Identify which cell holds the provided text, then report its (X, Y) central coordinate. 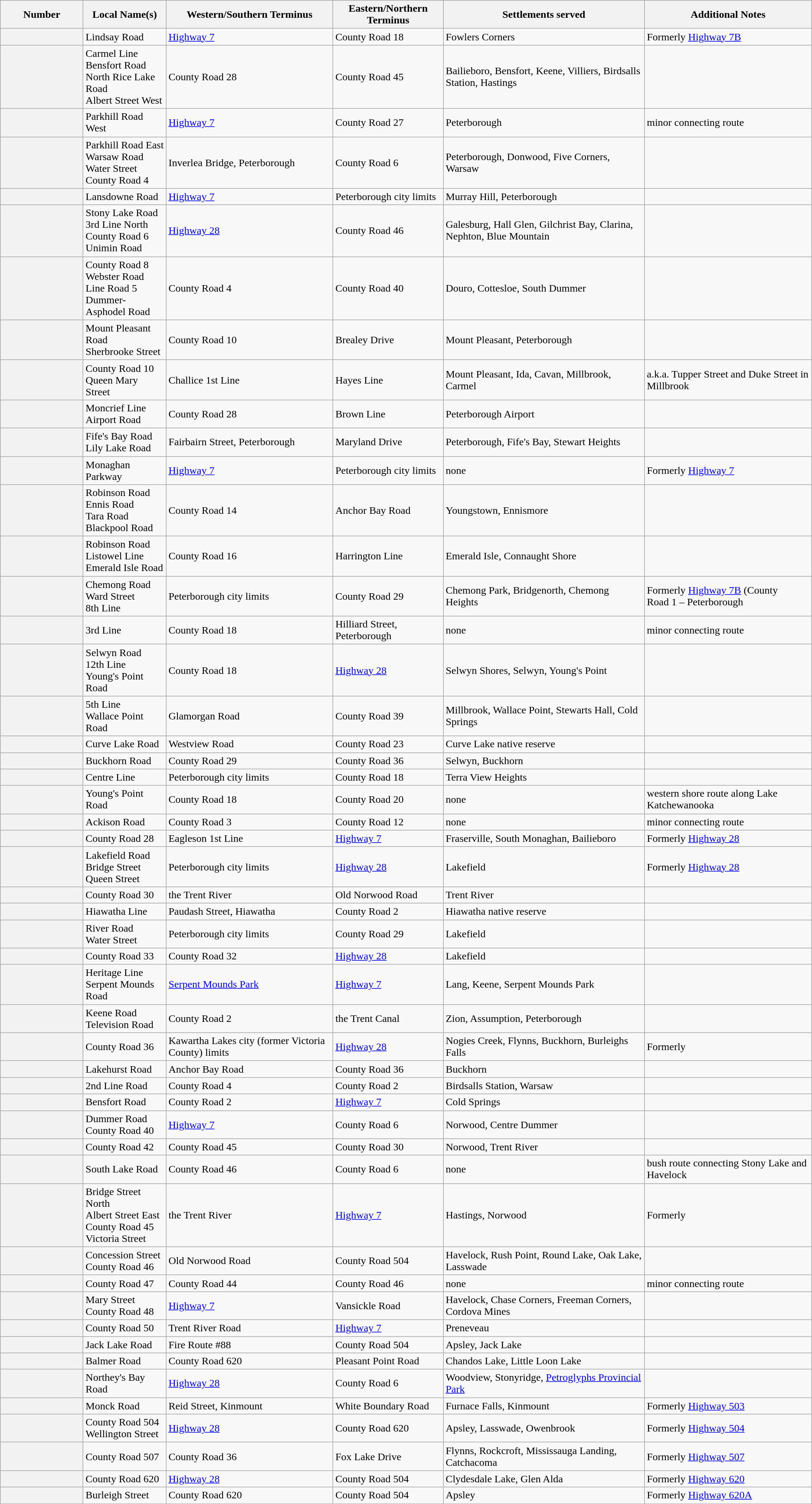
Formerly Highway 503 (728, 1406)
Douro, Cottesloe, South Dummer (544, 288)
Fowlers Corners (544, 37)
Bridge Street North Albert Street EastCounty Road 45 Victoria Street (125, 1215)
Keene RoadTelevision Road (125, 1019)
Norwood, Centre Dummer (544, 1125)
Hiawatha Line (125, 911)
Northey's Bay Road (125, 1383)
County Road 14 (250, 510)
Local Name(s) (125, 15)
County Road 23 (388, 744)
Fraserville, South Monaghan, Bailieboro (544, 838)
Youngstown, Ennismore (544, 510)
Formerly Highway 620A (728, 1495)
Maryland Drive (388, 442)
Flynns, Rockcroft, Mississauga Landing, Catchacoma (544, 1456)
Murray Hill, Peterborough (544, 197)
County Road 42 (125, 1147)
Stony Lake Road3rd Line NorthCounty Road 6Unimin Road (125, 231)
South Lake Road (125, 1169)
County Road 8Webster RoadLine Road 5Dummer-Asphodel Road (125, 288)
Buckhorn Road (125, 761)
Eastern/Northern Terminus (388, 15)
Centre Line (125, 777)
Parkhill Road West (125, 122)
Harrington Line (388, 556)
Preneveau (544, 1328)
Terra View Heights (544, 777)
Lansdowne Road (125, 197)
Norwood, Trent River (544, 1147)
Peterborough, Fife's Bay, Stewart Heights (544, 442)
Trent River (544, 895)
Mary StreetCounty Road 48 (125, 1305)
Curve Lake Road (125, 744)
Monck Road (125, 1406)
County Road 10 (250, 340)
Clydesdale Lake, Glen Alda (544, 1479)
Trent River Road (250, 1328)
Buckhorn (544, 1069)
White Boundary Road (388, 1406)
Zion, Assumption, Peterborough (544, 1019)
Hastings, Norwood (544, 1215)
Formerly Highway 504 (728, 1428)
Millbrook, Wallace Point, Stewarts Hall, Cold Springs (544, 716)
County Road 33 (125, 956)
Dummer RoadCounty Road 40 (125, 1125)
Curve Lake native reserve (544, 744)
Fire Route #88 (250, 1345)
County Road 32 (250, 956)
Robinson RoadEnnis RoadTara RoadBlackpool Road (125, 510)
Moncrief LineAirport Road (125, 414)
Formerly Highway 507 (728, 1456)
Emerald Isle, Connaught Shore (544, 556)
Nogies Creek, Flynns, Buckhorn, Burleighs Falls (544, 1047)
River RoadWater Street (125, 934)
Glamorgan Road (250, 716)
County Road 40 (388, 288)
Havelock, Rush Point, Round Lake, Oak Lake, Lasswade (544, 1261)
Number (42, 15)
bush route connecting Stony Lake and Havelock (728, 1169)
Peterborough Airport (544, 414)
County Road 50 (125, 1328)
Serpent Mounds Park (250, 985)
Settlements served (544, 15)
Bailieboro, Bensfort, Keene, Villiers, Birdsalls Station, Hastings (544, 77)
the Trent Canal (388, 1019)
County Road 12 (388, 822)
Bensfort Road (125, 1102)
Apsley, Lasswade, Owenbrook (544, 1428)
Brown Line (388, 414)
western shore route along Lake Katchewanooka (728, 799)
County Road 16 (250, 556)
Additional Notes (728, 15)
Pleasant Point Road (388, 1361)
Mount Pleasant, Ida, Cavan, Millbrook, Carmel (544, 380)
Heritage LineSerpent Mounds Road (125, 985)
5th LineWallace Point Road (125, 716)
Fife's Bay RoadLily Lake Road (125, 442)
Mount Pleasant, Peterborough (544, 340)
2nd Line Road (125, 1086)
Mount Pleasant RoadSherbrooke Street (125, 340)
Selwyn Shores, Selwyn, Young's Point (544, 670)
Apsley, Jack Lake (544, 1345)
Galesburg, Hall Glen, Gilchrist Bay, Clarina, Nephton, Blue Mountain (544, 231)
Formerly Highway 7B (County Road 1 – Peterborough (728, 596)
County Road 27 (388, 122)
Monaghan Parkway (125, 470)
Inverlea Bridge, Peterborough (250, 162)
Cold Springs (544, 1102)
Woodview, Stonyridge, Petroglyphs Provincial Park (544, 1383)
Lakefield RoadBridge StreetQueen Street (125, 867)
Formerly Highway 7 (728, 470)
Vansickle Road (388, 1305)
Formerly Highway 7B (728, 37)
Carmel LineBensfort RoadNorth Rice Lake RoadAlbert Street West (125, 77)
County Road 507 (125, 1456)
Robinson RoadListowel LineEmerald Isle Road (125, 556)
Formerly Highway 620 (728, 1479)
Peterborough (544, 122)
Reid Street, Kinmount (250, 1406)
Burleigh Street (125, 1495)
Brealey Drive (388, 340)
County Road 3 (250, 822)
Concession StreetCounty Road 46 (125, 1261)
Kawartha Lakes city (former Victoria County) limits (250, 1047)
Hayes Line (388, 380)
County Road 39 (388, 716)
Fox Lake Drive (388, 1456)
Birdsalls Station, Warsaw (544, 1086)
Challice 1st Line (250, 380)
Lang, Keene, Serpent Mounds Park (544, 985)
Jack Lake Road (125, 1345)
Eagleson 1st Line (250, 838)
County Road 504Wellington Street (125, 1428)
County Road 44 (250, 1283)
Paudash Street, Hiawatha (250, 911)
County Road 10Queen Mary Street (125, 380)
Balmer Road (125, 1361)
Young's Point Road (125, 799)
Hiawatha native reserve (544, 911)
Westview Road (250, 744)
Fairbairn Street, Peterborough (250, 442)
Apsley (544, 1495)
Hilliard Street, Peterborough (388, 630)
Chemong Park, Bridgenorth, Chemong Heights (544, 596)
Havelock, Chase Corners, Freeman Corners, Cordova Mines (544, 1305)
Selwyn Road12th LineYoung's Point Road (125, 670)
Selwyn, Buckhorn (544, 761)
Peterborough, Donwood, Five Corners, Warsaw (544, 162)
Lindsay Road (125, 37)
a.k.a. Tupper Street and Duke Street in Millbrook (728, 380)
Chemong RoadWard Street8th Line (125, 596)
3rd Line (125, 630)
Lakehurst Road (125, 1069)
County Road 20 (388, 799)
Ackison Road (125, 822)
County Road 47 (125, 1283)
Western/Southern Terminus (250, 15)
Furnace Falls, Kinmount (544, 1406)
Parkhill Road East Warsaw RoadWater Street County Road 4 (125, 162)
Chandos Lake, Little Loon Lake (544, 1361)
